Scan for the cell matching the given text and deliver its [X, Y] coordinate at center. 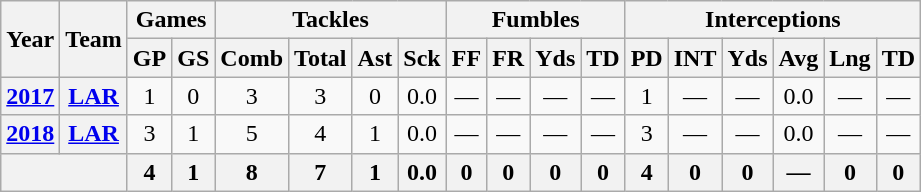
Games [170, 20]
Lng [850, 58]
FF [466, 58]
Sck [422, 58]
2018 [30, 134]
Fumbles [536, 20]
Avg [798, 58]
GP [149, 58]
5 [252, 134]
GS [194, 58]
Total [321, 58]
Tackles [330, 20]
Ast [375, 58]
Interceptions [772, 20]
Team [94, 39]
FR [508, 58]
PD [646, 58]
INT [695, 58]
2017 [30, 96]
8 [252, 172]
Comb [252, 58]
Year [30, 39]
7 [321, 172]
